Find where the given text appears and provide that cell's center as (X, Y) coordinate. 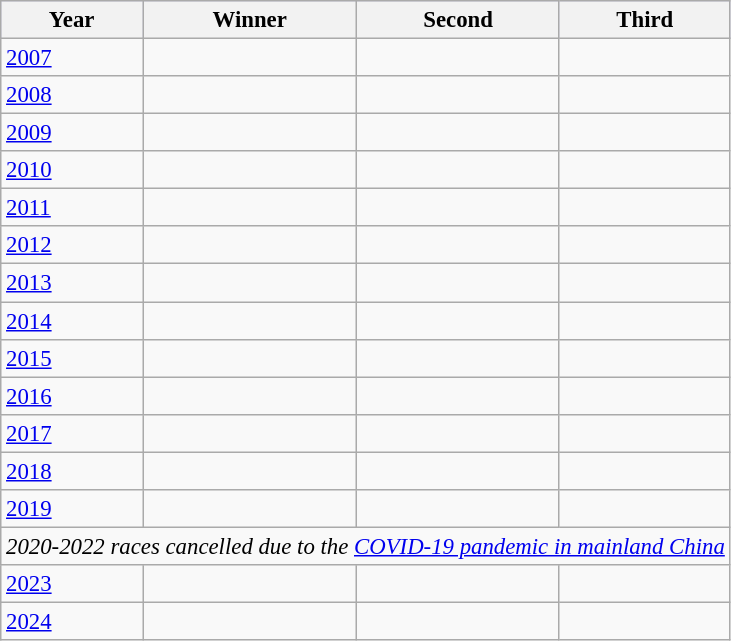
Third (644, 20)
2020-2022 races cancelled due to the COVID-19 pandemic in mainland China (366, 546)
2017 (72, 433)
2014 (72, 321)
2011 (72, 208)
2012 (72, 245)
Year (72, 20)
2024 (72, 621)
2013 (72, 283)
2016 (72, 396)
2019 (72, 509)
Winner (250, 20)
Second (458, 20)
2007 (72, 58)
2023 (72, 584)
2009 (72, 133)
2018 (72, 471)
2010 (72, 170)
2008 (72, 95)
2015 (72, 358)
